Scan for the cell matching the given text and deliver its [x, y] coordinate at center. 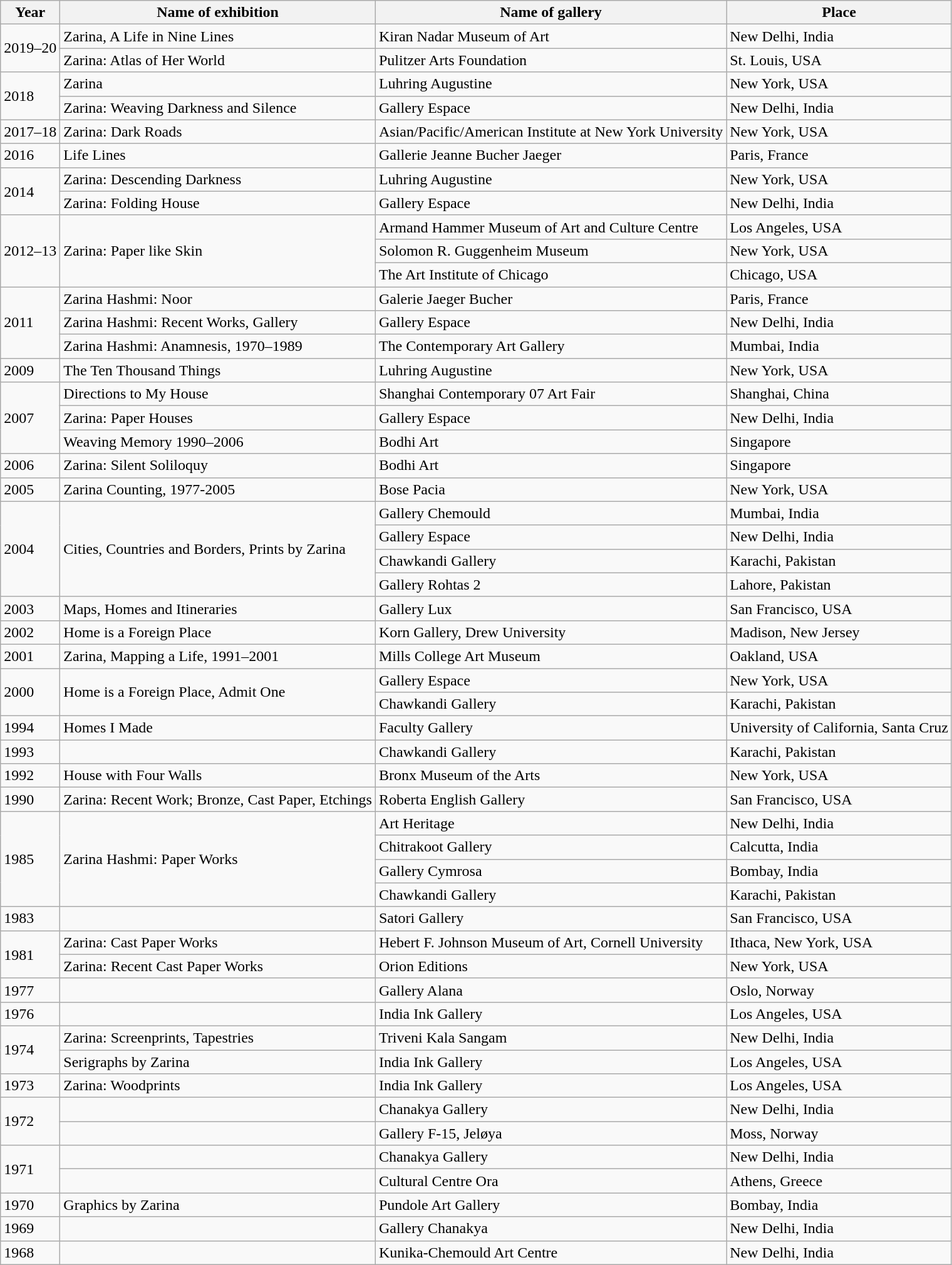
House with Four Walls [218, 776]
1994 [30, 728]
1969 [30, 1229]
Zarina: Folding House [218, 203]
Zarina: Paper like Skin [218, 251]
2003 [30, 608]
2004 [30, 549]
2005 [30, 489]
Zarina Hashmi: Paper Works [218, 859]
Faculty Gallery [551, 728]
Zarina: Woodprints [218, 1086]
Cities, Countries and Borders, Prints by Zarina [218, 549]
Asian/Pacific/American Institute at New York University [551, 132]
Homes I Made [218, 728]
Zarina: Atlas of Her World [218, 60]
Satori Gallery [551, 919]
Year [30, 13]
1981 [30, 954]
1974 [30, 1049]
Triveni Kala Sangam [551, 1038]
Roberta English Gallery [551, 799]
St. Louis, USA [839, 60]
Life Lines [218, 155]
Zarina, Mapping a Life, 1991–2001 [218, 656]
1970 [30, 1205]
Gallerie Jeanne Bucher Jaeger [551, 155]
Armand Hammer Museum of Art and Culture Centre [551, 227]
Gallery Rohtas 2 [551, 585]
Zarina Hashmi: Noor [218, 299]
Zarina Hashmi: Anamnesis, 1970–1989 [218, 346]
Gallery F-15, Jeløya [551, 1133]
Solomon R. Guggenheim Museum [551, 251]
The Contemporary Art Gallery [551, 346]
2001 [30, 656]
1977 [30, 990]
Orion Editions [551, 966]
The Ten Thousand Things [218, 370]
Zarina: Silent Soliloquy [218, 466]
Lahore, Pakistan [839, 585]
Athens, Greece [839, 1181]
Bose Pacia [551, 489]
The Art Institute of Chicago [551, 274]
Gallery Lux [551, 608]
Chicago, USA [839, 274]
Hebert F. Johnson Museum of Art, Cornell University [551, 942]
2011 [30, 323]
Home is a Foreign Place [218, 632]
Galerie Jaeger Bucher [551, 299]
Korn Gallery, Drew University [551, 632]
1992 [30, 776]
Gallery Alana [551, 990]
1968 [30, 1252]
Mills College Art Museum [551, 656]
2016 [30, 155]
1985 [30, 859]
Pulitzer Arts Foundation [551, 60]
Oakland, USA [839, 656]
2002 [30, 632]
1971 [30, 1169]
Zarina, A Life in Nine Lines [218, 36]
Maps, Homes and Itineraries [218, 608]
Zarina Counting, 1977-2005 [218, 489]
Name of exhibition [218, 13]
Bronx Museum of the Arts [551, 776]
2018 [30, 96]
Moss, Norway [839, 1133]
Zarina: Recent Cast Paper Works [218, 966]
2009 [30, 370]
Kiran Nadar Museum of Art [551, 36]
Madison, New Jersey [839, 632]
Zarina: Paper Houses [218, 418]
University of California, Santa Cruz [839, 728]
Zarina Hashmi: Recent Works, Gallery [218, 323]
Name of gallery [551, 13]
Art Heritage [551, 823]
2007 [30, 418]
Pundole Art Gallery [551, 1205]
1973 [30, 1086]
Zarina: Screenprints, Tapestries [218, 1038]
1972 [30, 1122]
Zarina: Recent Work; Bronze, Cast Paper, Etchings [218, 799]
Weaving Memory 1990–2006 [218, 442]
Shanghai, China [839, 394]
1976 [30, 1014]
Zarina: Cast Paper Works [218, 942]
1983 [30, 919]
2000 [30, 692]
Directions to My House [218, 394]
Kunika-Chemould Art Centre [551, 1252]
Gallery Chemould [551, 513]
Home is a Foreign Place, Admit One [218, 692]
Zarina: Descending Darkness [218, 179]
Place [839, 13]
2017–18 [30, 132]
Serigraphs by Zarina [218, 1062]
Oslo, Norway [839, 990]
Calcutta, India [839, 847]
Zarina: Dark Roads [218, 132]
1993 [30, 752]
2019–20 [30, 48]
Shanghai Contemporary 07 Art Fair [551, 394]
2012–13 [30, 251]
Graphics by Zarina [218, 1205]
2006 [30, 466]
1990 [30, 799]
Cultural Centre Ora [551, 1181]
Ithaca, New York, USA [839, 942]
Zarina [218, 84]
Chitrakoot Gallery [551, 847]
Gallery Cymrosa [551, 871]
Gallery Chanakya [551, 1229]
2014 [30, 191]
Zarina: Weaving Darkness and Silence [218, 108]
